Return the [X, Y] coordinate for the center point of the cell that contains the specified text.  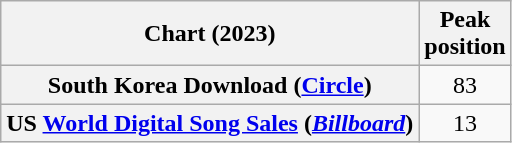
South Korea Download (Circle) [210, 85]
13 [465, 123]
Chart (2023) [210, 34]
83 [465, 85]
Peakposition [465, 34]
US World Digital Song Sales (Billboard) [210, 123]
